Return [x, y] of the center of cell containing provided text 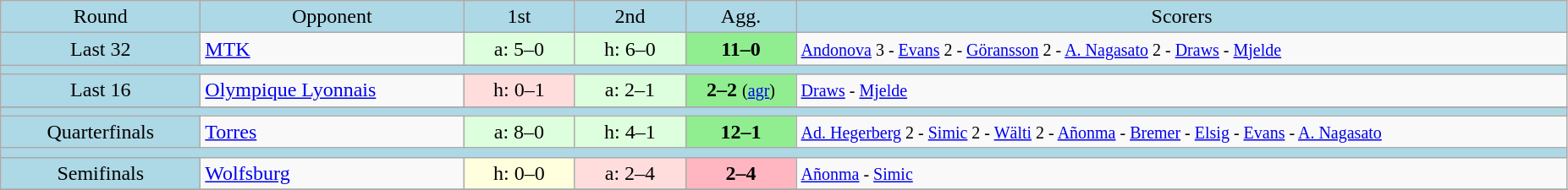
2nd [630, 17]
h: 0–1 [520, 90]
a: 5–0 [520, 49]
MTK [332, 49]
Opponent [332, 17]
Last 32 [101, 49]
12–1 [741, 132]
Ad. Hegerberg 2 - Simic 2 - Wälti 2 - Añonma - Bremer - Elsig - Evans - A. Nagasato [1181, 132]
Semifinals [101, 173]
a: 2–1 [630, 90]
Last 16 [101, 90]
h: 4–1 [630, 132]
2–2 (agr) [741, 90]
h: 0–0 [520, 173]
11–0 [741, 49]
Wolfsburg [332, 173]
Round [101, 17]
Olympique Lyonnais [332, 90]
a: 8–0 [520, 132]
2–4 [741, 173]
Añonma - Simic [1181, 173]
Andonova 3 - Evans 2 - Göransson 2 - A. Nagasato 2 - Draws - Mjelde [1181, 49]
Scorers [1181, 17]
Quarterfinals [101, 132]
h: 6–0 [630, 49]
Agg. [741, 17]
1st [520, 17]
Draws - Mjelde [1181, 90]
a: 2–4 [630, 173]
Torres [332, 132]
